Scan for the cell matching the given text and deliver its [x, y] coordinate at center. 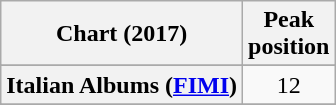
Italian Albums (FIMI) [122, 85]
Peak position [289, 34]
12 [289, 85]
Chart (2017) [122, 34]
